For the text-containing cell, return its midpoint in (X, Y) coordinate format. 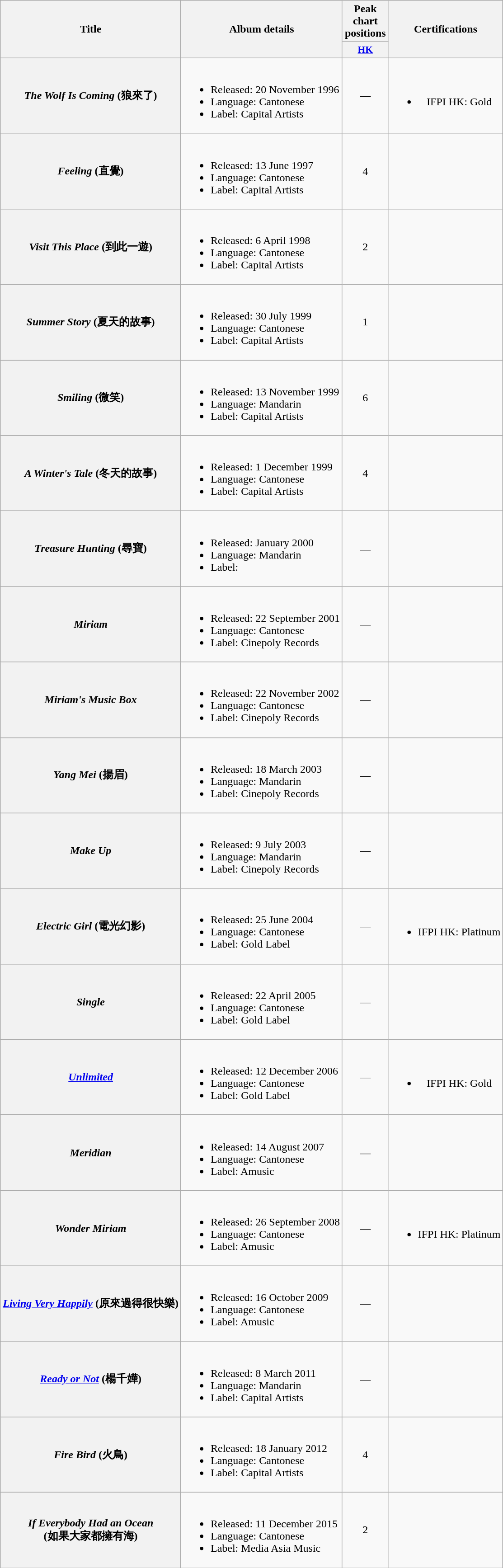
Released: 18 March 2003Language: MandarinLabel: Cinepoly Records (261, 775)
Album details (261, 29)
The Wolf Is Coming (狼來了) (91, 96)
Released: 13 November 1999Language: MandarinLabel: Capital Artists (261, 398)
Certifications (446, 29)
Released: 11 December 2015Language: CantoneseLabel: Media Asia Music (261, 1530)
Released: January 2000Language: MandarinLabel: (261, 549)
Fire Bird (火鳥) (91, 1455)
Visit This Place (到此一遊) (91, 247)
Released: 8 March 2011Language: MandarinLabel: Capital Artists (261, 1379)
Released: 22 September 2001Language: CantoneseLabel: Cinepoly Records (261, 624)
Released: 20 November 1996Language: CantoneseLabel: Capital Artists (261, 96)
Summer Story (夏天的故事) (91, 323)
Released: 6 April 1998Language: CantoneseLabel: Capital Artists (261, 247)
1 (365, 323)
A Winter's Tale (冬天的故事) (91, 474)
Ready or Not (楊千嬅) (91, 1379)
Living Very Happily (原來過得很快樂) (91, 1303)
Released: 16 October 2009Language: CantoneseLabel: Amusic (261, 1303)
Released: 9 July 2003Language: MandarinLabel: Cinepoly Records (261, 850)
Released: 14 August 2007Language: CantoneseLabel: Amusic (261, 1152)
Released: 12 December 2006Language: CantoneseLabel: Gold Label (261, 1077)
Released: 22 April 2005Language: CantoneseLabel: Gold Label (261, 1001)
Electric Girl (電光幻影) (91, 926)
Released: 18 January 2012Language: CantoneseLabel: Capital Artists (261, 1455)
Meridian (91, 1152)
Wonder Miriam (91, 1228)
Smiling (微笑) (91, 398)
Released: 22 November 2002Language: CantoneseLabel: Cinepoly Records (261, 699)
Yang Mei (揚眉) (91, 775)
Released: 1 December 1999Language: CantoneseLabel: Capital Artists (261, 474)
Feeling (直覺) (91, 172)
6 (365, 398)
Peak chart positions (365, 21)
Miriam's Music Box (91, 699)
Single (91, 1001)
Released: 13 June 1997Language: CantoneseLabel: Capital Artists (261, 172)
Released: 26 September 2008Language: CantoneseLabel: Amusic (261, 1228)
Make Up (91, 850)
Released: 25 June 2004Language: CantoneseLabel: Gold Label (261, 926)
Miriam (91, 624)
Unlimited (91, 1077)
Treasure Hunting (尋寶) (91, 549)
HK (365, 50)
Title (91, 29)
Released: 30 July 1999Language: CantoneseLabel: Capital Artists (261, 323)
If Everybody Had an Ocean(如果大家都擁有海) (91, 1530)
